Determine the [X, Y] coordinate at the center of the cell enclosing the given text.  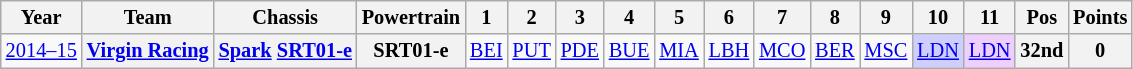
Spark SRT01-e [286, 51]
BER [834, 51]
PUT [532, 51]
10 [938, 17]
6 [729, 17]
2 [532, 17]
BEI [486, 51]
9 [886, 17]
Pos [1042, 17]
32nd [1042, 51]
LBH [729, 51]
MCO [782, 51]
2014–15 [42, 51]
PDE [580, 51]
8 [834, 17]
Team [148, 17]
MSC [886, 51]
11 [990, 17]
0 [1100, 51]
3 [580, 17]
4 [629, 17]
Chassis [286, 17]
7 [782, 17]
1 [486, 17]
Powertrain [411, 17]
SRT01-e [411, 51]
5 [678, 17]
Year [42, 17]
Virgin Racing [148, 51]
MIA [678, 51]
Points [1100, 17]
BUE [629, 51]
